For the text-containing cell, return its midpoint in [X, Y] coordinate format. 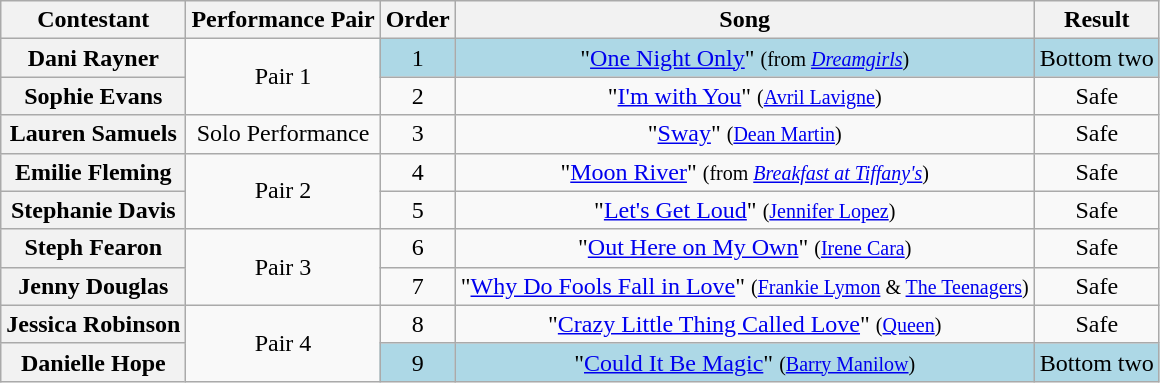
"Let's Get Loud" (Jennifer Lopez) [744, 210]
"Out Here on My Own" (Irene Cara) [744, 248]
2 [418, 96]
Jenny Douglas [94, 286]
Pair 2 [283, 191]
"Could It Be Magic" (Barry Manilow) [744, 362]
Performance Pair [283, 20]
Stephanie Davis [94, 210]
"Why Do Fools Fall in Love" (Frankie Lymon & The Teenagers) [744, 286]
Emilie Fleming [94, 172]
"Moon River" (from Breakfast at Tiffany's) [744, 172]
Danielle Hope [94, 362]
6 [418, 248]
9 [418, 362]
Pair 4 [283, 343]
Steph Fearon [94, 248]
5 [418, 210]
Solo Performance [283, 134]
Dani Rayner [94, 58]
"I'm with You" (Avril Lavigne) [744, 96]
Pair 3 [283, 267]
4 [418, 172]
"Crazy Little Thing Called Love" (Queen) [744, 324]
Order [418, 20]
"Sway" (Dean Martin) [744, 134]
1 [418, 58]
8 [418, 324]
Jessica Robinson [94, 324]
3 [418, 134]
Pair 1 [283, 77]
7 [418, 286]
Sophie Evans [94, 96]
"One Night Only" (from Dreamgirls) [744, 58]
Result [1096, 20]
Contestant [94, 20]
Lauren Samuels [94, 134]
Song [744, 20]
